Extract the [X, Y] coordinate from the center of the cell holding the provided text.  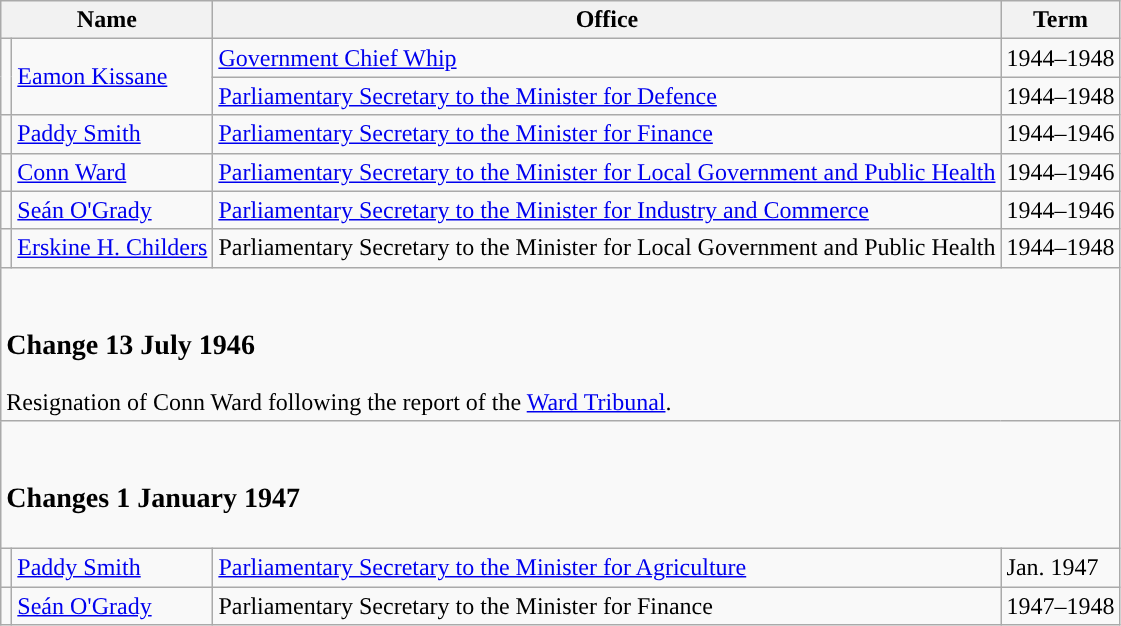
Jan. 1947 [1060, 568]
Name [107, 20]
Parliamentary Secretary to the Minister for Agriculture [607, 568]
Conn Ward [112, 172]
Office [607, 20]
1947–1948 [1060, 606]
Change 13 July 1946Resignation of Conn Ward following the report of the Ward Tribunal. [560, 344]
Parliamentary Secretary to the Minister for Industry and Commerce [607, 210]
Government Chief Whip [607, 58]
Term [1060, 20]
Eamon Kissane [112, 77]
Parliamentary Secretary to the Minister for Defence [607, 96]
Changes 1 January 1947 [560, 484]
Erskine H. Childers [112, 248]
